Locate the cell with the specified text and output its [x, y] center coordinate. 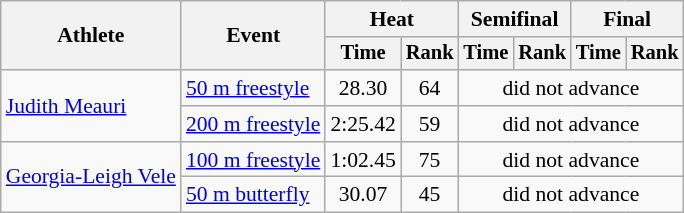
75 [430, 160]
Heat [392, 19]
Athlete [91, 36]
Final [627, 19]
Event [253, 36]
Semifinal [514, 19]
59 [430, 124]
45 [430, 195]
Georgia-Leigh Vele [91, 178]
2:25.42 [362, 124]
30.07 [362, 195]
100 m freestyle [253, 160]
Judith Meauri [91, 106]
50 m butterfly [253, 195]
50 m freestyle [253, 88]
28.30 [362, 88]
200 m freestyle [253, 124]
64 [430, 88]
1:02.45 [362, 160]
